Detect which cell encompasses the target text, then output its [x, y] center coordinate. 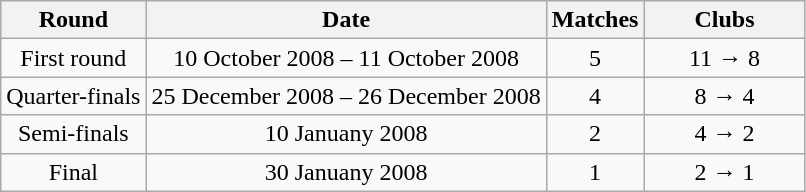
10 October 2008 – 11 October 2008 [346, 58]
25 December 2008 – 26 December 2008 [346, 96]
Matches [595, 20]
10 Januany 2008 [346, 134]
4 [595, 96]
Quarter-finals [74, 96]
4 → 2 [724, 134]
11 → 8 [724, 58]
5 [595, 58]
Round [74, 20]
2 → 1 [724, 172]
30 Januany 2008 [346, 172]
2 [595, 134]
Clubs [724, 20]
Semi-finals [74, 134]
1 [595, 172]
First round [74, 58]
Date [346, 20]
8 → 4 [724, 96]
Final [74, 172]
